Return the [X, Y] coordinate for the center point of the cell that contains the specified text.  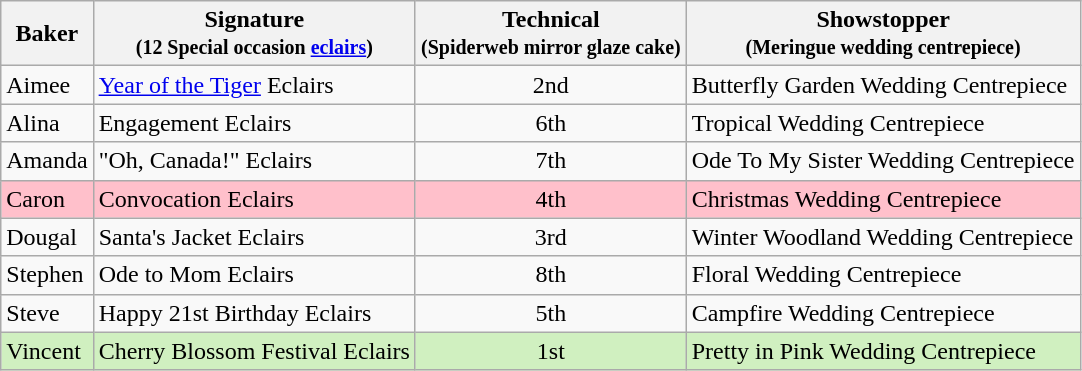
Ode To My Sister Wedding Centrepiece [883, 161]
Floral Wedding Centrepiece [883, 275]
3rd [550, 237]
Aimee [47, 85]
Amanda [47, 161]
6th [550, 123]
Dougal [47, 237]
Campfire Wedding Centrepiece [883, 313]
Christmas Wedding Centrepiece [883, 199]
Butterfly Garden Wedding Centrepiece [883, 85]
Engagement Eclairs [254, 123]
Convocation Eclairs [254, 199]
Caron [47, 199]
Signature(12 Special occasion eclairs) [254, 34]
Ode to Mom Eclairs [254, 275]
4th [550, 199]
Happy 21st Birthday Eclairs [254, 313]
Vincent [47, 351]
5th [550, 313]
Year of the Tiger Eclairs [254, 85]
Alina [47, 123]
Santa's Jacket Eclairs [254, 237]
"Oh, Canada!" Eclairs [254, 161]
Steve [47, 313]
Winter Woodland Wedding Centrepiece [883, 237]
Showstopper(Meringue wedding centrepiece) [883, 34]
1st [550, 351]
Baker [47, 34]
Stephen [47, 275]
Technical(Spiderweb mirror glaze cake) [550, 34]
2nd [550, 85]
8th [550, 275]
Pretty in Pink Wedding Centrepiece [883, 351]
Cherry Blossom Festival Eclairs [254, 351]
Tropical Wedding Centrepiece [883, 123]
7th [550, 161]
